Provide the [X, Y] coordinate of the cell's center where the given text is located.  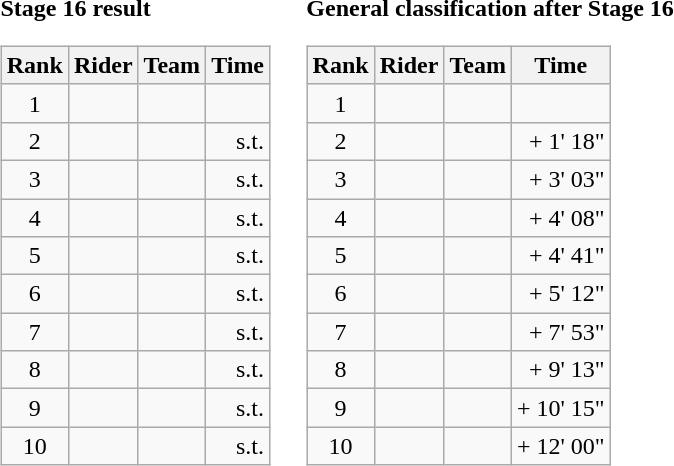
+ 3' 03" [560, 179]
+ 5' 12" [560, 294]
+ 9' 13" [560, 370]
+ 7' 53" [560, 332]
+ 4' 41" [560, 256]
+ 4' 08" [560, 217]
+ 1' 18" [560, 141]
+ 12' 00" [560, 446]
+ 10' 15" [560, 408]
